Locate the cell with the specified text and output its (X, Y) center coordinate. 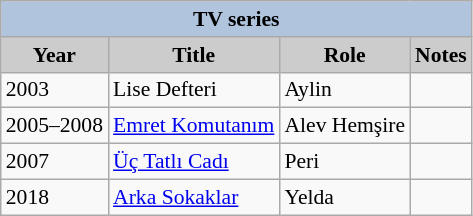
Notes (441, 55)
Peri (344, 162)
2018 (54, 197)
TV series (236, 19)
2007 (54, 162)
2005–2008 (54, 126)
Alev Hemşire (344, 126)
Year (54, 55)
Aylin (344, 90)
Emret Komutanım (194, 126)
2003 (54, 90)
Title (194, 55)
Role (344, 55)
Arka Sokaklar (194, 197)
Üç Tatlı Cadı (194, 162)
Lise Defteri (194, 90)
Yelda (344, 197)
